Return the [x, y] coordinate for the center point of the cell that contains the specified text.  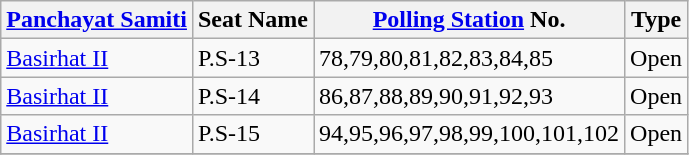
Type [656, 20]
Polling Station No. [470, 20]
94,95,96,97,98,99,100,101,102 [470, 134]
78,79,80,81,82,83,84,85 [470, 58]
Panchayat Samiti [97, 20]
86,87,88,89,90,91,92,93 [470, 96]
P.S-15 [252, 134]
P.S-14 [252, 96]
Seat Name [252, 20]
P.S-13 [252, 58]
